Detect which cell encompasses the target text, then output its [x, y] center coordinate. 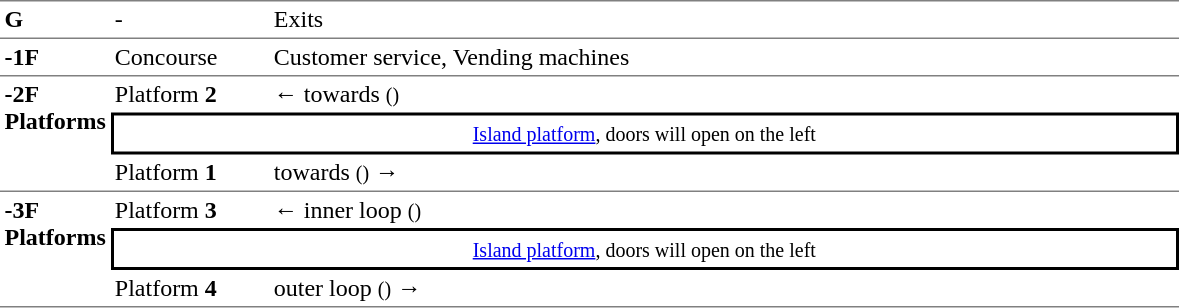
Exits [724, 19]
Platform 1 [190, 173]
← towards () [724, 94]
towards () → [724, 173]
G [55, 19]
Platform 3 [190, 210]
-1F [55, 58]
Platform 2 [190, 94]
← inner loop () [724, 210]
-2FPlatforms [55, 134]
Concourse [190, 58]
-3FPlatforms [55, 250]
Customer service, Vending machines [724, 58]
Platform 4 [190, 289]
outer loop () → [724, 289]
- [190, 19]
